Identify which cell holds the provided text, then report its (X, Y) central coordinate. 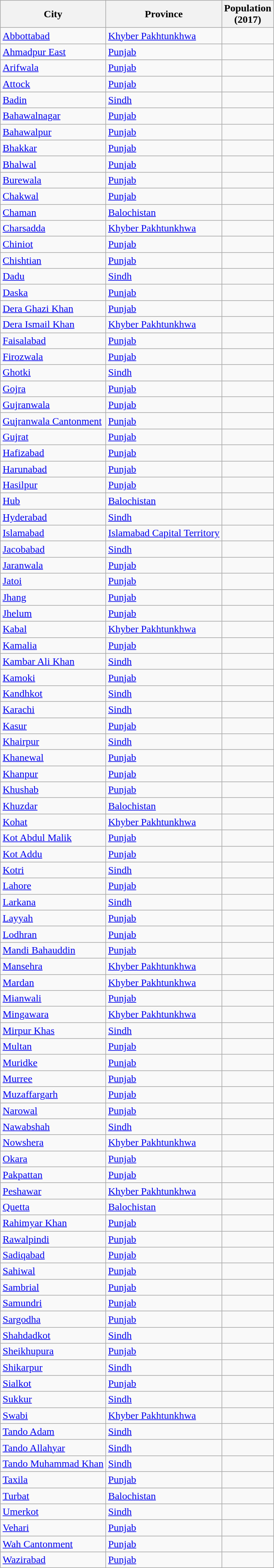
City (53, 14)
Lodhran (53, 934)
Islamabad (53, 533)
Sialkot (53, 1383)
Layyah (53, 918)
Sadiqabad (53, 1255)
Kandhkot (53, 693)
Faisalabad (53, 341)
Gujranwala (53, 405)
Nawabshah (53, 1127)
Daska (53, 293)
Jhang (53, 597)
Ghotki (53, 373)
Kasur (53, 725)
Okara (53, 1159)
Chakwal (53, 196)
Multan (53, 1047)
Jhelum (53, 613)
Kot Addu (53, 854)
Narowal (53, 1111)
Province (164, 14)
Kamalia (53, 645)
Vehari (53, 1528)
Murree (53, 1079)
Samundri (53, 1303)
Tando Adam (53, 1431)
Arifwala (53, 68)
Mianwali (53, 999)
Khanpur (53, 774)
Khairpur (53, 742)
Wazirabad (53, 1560)
Badin (53, 100)
Muridke (53, 1063)
Sargodha (53, 1319)
Kamoki (53, 677)
Kohat (53, 822)
Kot Abdul Malik (53, 838)
Hub (53, 501)
Pakpattan (53, 1175)
Mansehra (53, 966)
Lahore (53, 886)
Larkana (53, 902)
Bhakkar (53, 148)
Muzaffargarh (53, 1095)
Rahimyar Khan (53, 1223)
Jaranwala (53, 565)
Burewala (53, 180)
Karachi (53, 709)
Tando Muhammad Khan (53, 1463)
Sahiwal (53, 1271)
Turbat (53, 1496)
Chaman (53, 212)
Shikarpur (53, 1367)
Peshawar (53, 1191)
Umerkot (53, 1512)
Abbottabad (53, 36)
Islamabad Capital Territory (164, 533)
Dera Ghazi Khan (53, 309)
Nowshera (53, 1143)
Khushab (53, 790)
Bhalwal (53, 164)
Quetta (53, 1207)
Bahawalnagar (53, 116)
Mirpur Khas (53, 1031)
Shahdadkot (53, 1335)
Sambrial (53, 1287)
Sukkur (53, 1399)
Hafizabad (53, 453)
Dera Ismail Khan (53, 325)
Kabal (53, 629)
Bahawalpur (53, 132)
Swabi (53, 1415)
Gujranwala Cantonment (53, 421)
Rawalpindi (53, 1239)
Jacobabad (53, 549)
Chiniot (53, 244)
Mandi Bahauddin (53, 950)
Chishtian (53, 260)
Gojra (53, 389)
Jatoi (53, 581)
Dadu (53, 277)
Ahmadpur East (53, 52)
Khanewal (53, 758)
Kambar Ali Khan (53, 661)
Gujrat (53, 437)
Tando Allahyar (53, 1447)
Taxila (53, 1479)
Attock (53, 84)
Hyderabad (53, 517)
Mingawara (53, 1015)
Charsadda (53, 228)
Sheikhupura (53, 1351)
Mardan (53, 983)
Khuzdar (53, 806)
Hasilpur (53, 485)
Harunabad (53, 469)
Firozwala (53, 357)
Kotri (53, 870)
Population(2017) (247, 14)
Wah Cantonment (53, 1544)
